Detect which cell encompasses the target text, then output its [X, Y] center coordinate. 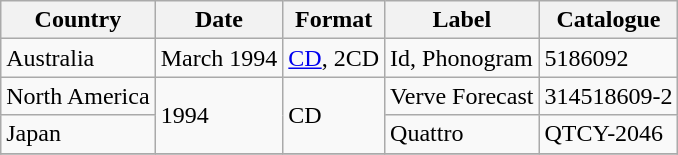
March 1994 [219, 58]
1994 [219, 115]
QTCY-2046 [608, 134]
Australia [78, 58]
North America [78, 96]
314518609-2 [608, 96]
CD [334, 115]
Quattro [462, 134]
Catalogue [608, 20]
Verve Forecast [462, 96]
Id, Phonogram [462, 58]
Label [462, 20]
5186092 [608, 58]
Format [334, 20]
Country [78, 20]
Date [219, 20]
Japan [78, 134]
CD, 2CD [334, 58]
